Search for the cell housing the specified text and yield its [X, Y] center coordinate. 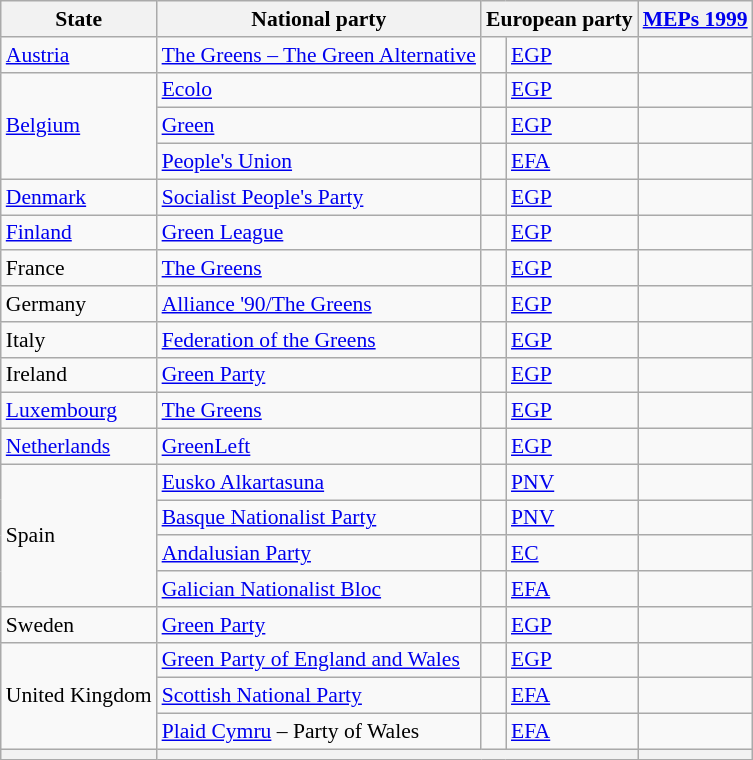
People's Union [319, 162]
Alliance '90/The Greens [319, 304]
The Greens – The Green Alternative [319, 55]
Green Party of England and Wales [319, 660]
France [79, 269]
Basque Nationalist Party [319, 518]
Austria [79, 55]
National party [319, 19]
Denmark [79, 197]
Socialist People's Party [319, 197]
Netherlands [79, 447]
Scottish National Party [319, 696]
Green [319, 126]
Spain [79, 535]
Belgium [79, 126]
Ireland [79, 375]
Italy [79, 340]
European party [560, 19]
Germany [79, 304]
Finland [79, 233]
State [79, 19]
Federation of the Greens [319, 340]
MEPs 1999 [696, 19]
Sweden [79, 625]
GreenLeft [319, 447]
Plaid Cymru – Party of Wales [319, 732]
Eusko Alkartasuna [319, 482]
Luxembourg [79, 411]
Ecolo [319, 90]
Galician Nationalist Bloc [319, 589]
Green League [319, 233]
United Kingdom [79, 696]
EC [572, 554]
Andalusian Party [319, 554]
